Detect which cell encompasses the target text, then output its (x, y) center coordinate. 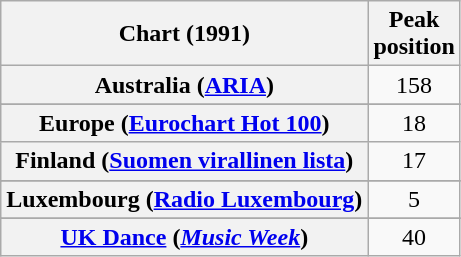
Finland (Suomen virallinen lista) (184, 161)
UK Dance (Music Week) (184, 237)
Luxembourg (Radio Luxembourg) (184, 199)
Europe (Eurochart Hot 100) (184, 123)
5 (414, 199)
17 (414, 161)
Chart (1991) (184, 34)
40 (414, 237)
Peakposition (414, 34)
18 (414, 123)
158 (414, 85)
Australia (ARIA) (184, 85)
